Identify which cell holds the provided text, then report its (x, y) central coordinate. 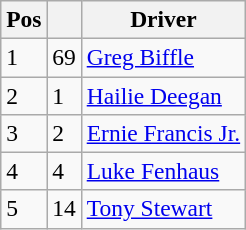
3 (24, 133)
5 (24, 209)
Pos (24, 19)
Tony Stewart (163, 209)
Luke Fenhaus (163, 171)
Greg Biffle (163, 57)
Hailie Deegan (163, 95)
14 (64, 209)
Driver (163, 19)
Ernie Francis Jr. (163, 133)
69 (64, 57)
